From the cell containing the given text, extract its center point as [x, y] coordinate. 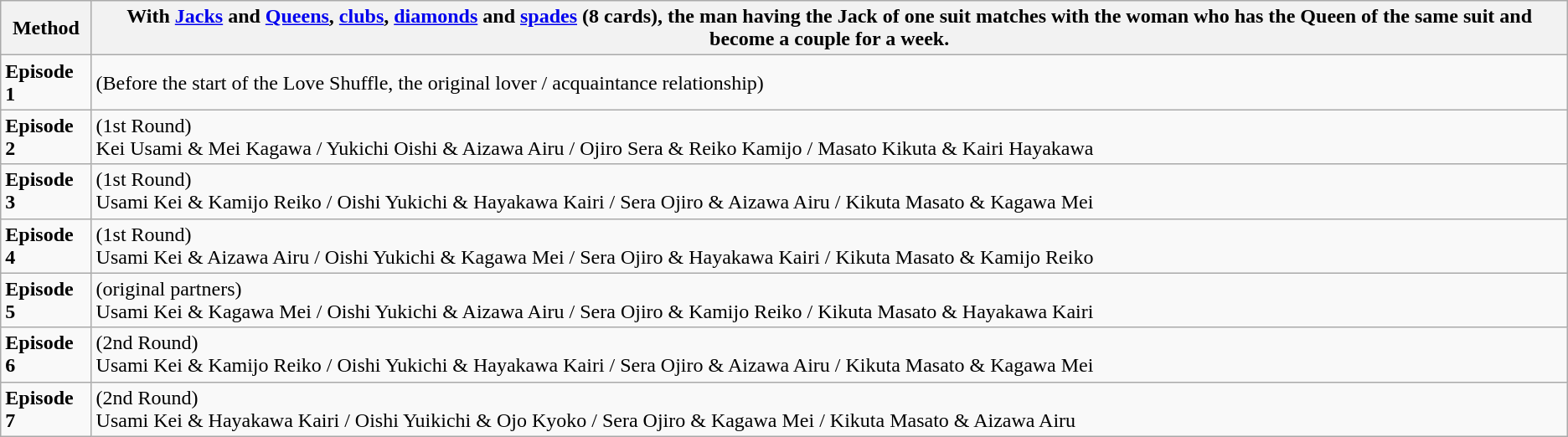
Method [46, 28]
Episode 1 [46, 82]
Episode 6 [46, 355]
Episode 4 [46, 246]
(1st Round)Usami Kei & Aizawa Airu / Oishi Yukichi & Kagawa Mei / Sera Ojiro & Hayakawa Kairi / Kikuta Masato & Kamijo Reiko [829, 246]
(Before the start of the Love Shuffle, the original lover / acquaintance relationship) [829, 82]
Episode 5 [46, 300]
Episode 2 [46, 137]
(2nd Round)Usami Kei & Kamijo Reiko / Oishi Yukichi & Hayakawa Kairi / Sera Ojiro & Aizawa Airu / Kikuta Masato & Kagawa Mei [829, 355]
(1st Round)Usami Kei & Kamijo Reiko / Oishi Yukichi & Hayakawa Kairi / Sera Ojiro & Aizawa Airu / Kikuta Masato & Kagawa Mei [829, 191]
Episode 7 [46, 409]
(original partners)Usami Kei & Kagawa Mei / Oishi Yukichi & Aizawa Airu / Sera Ojiro & Kamijo Reiko / Kikuta Masato & Hayakawa Kairi [829, 300]
Episode 3 [46, 191]
(1st Round)Kei Usami & Mei Kagawa / Yukichi Oishi & Aizawa Airu / Ojiro Sera & Reiko Kamijo / Masato Kikuta & Kairi Hayakawa [829, 137]
(2nd Round)Usami Kei & Hayakawa Kairi / Oishi Yuikichi & Ojo Kyoko / Sera Ojiro & Kagawa Mei / Kikuta Masato & Aizawa Airu [829, 409]
